Search for the cell housing the specified text and yield its [x, y] center coordinate. 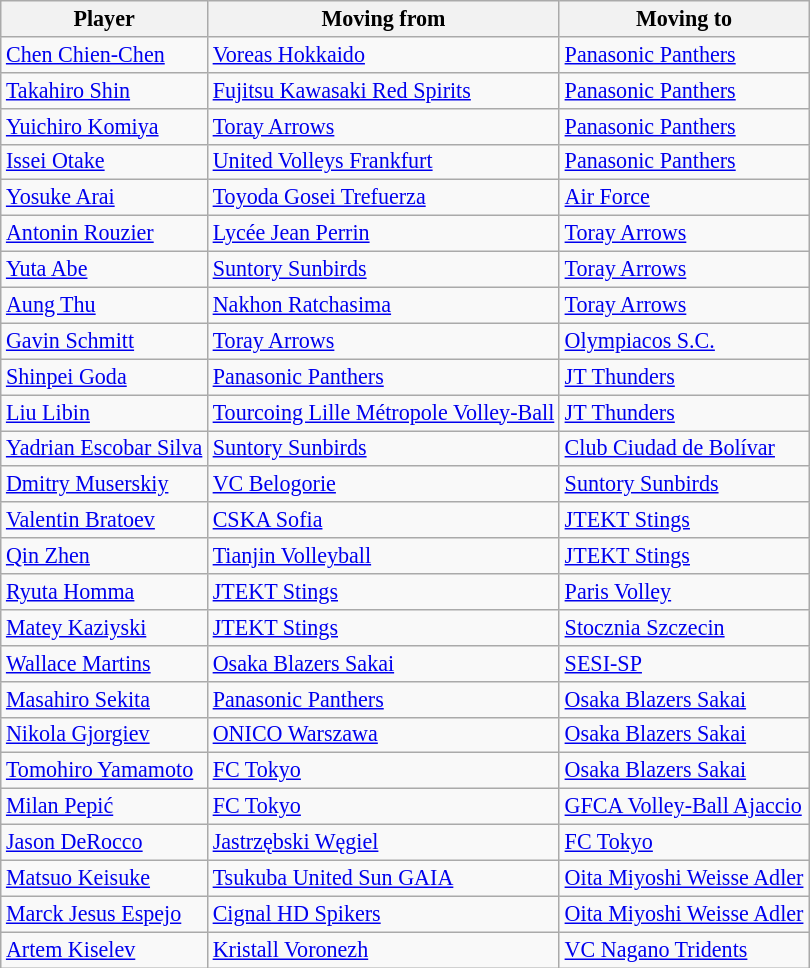
Stocznia Szczecin [684, 627]
Olympiacos S.C. [684, 341]
Club Ciudad de Bolívar [684, 448]
Yuichiro Komiya [104, 126]
SESI-SP [684, 663]
Masahiro Sekita [104, 699]
Ryuta Homma [104, 591]
Shinpei Goda [104, 377]
Paris Volley [684, 591]
GFCA Volley-Ball Ajaccio [684, 806]
Valentin Bratoev [104, 520]
VC Nagano Tridents [684, 950]
Liu Libin [104, 412]
Wallace Martins [104, 663]
Matey Kaziyski [104, 627]
CSKA Sofia [383, 520]
Yadrian Escobar Silva [104, 448]
Tomohiro Yamamoto [104, 771]
Marck Jesus Espejo [104, 914]
Cignal HD Spikers [383, 914]
ONICO Warszawa [383, 735]
Player [104, 18]
Tianjin Volleyball [383, 556]
Nikola Gjorgiev [104, 735]
Jastrzębski Węgiel [383, 842]
Fujitsu Kawasaki Red Spirits [383, 90]
Tsukuba United Sun GAIA [383, 878]
Issei Otake [104, 162]
Air Force [684, 198]
VC Belogorie [383, 484]
Lycée Jean Perrin [383, 233]
Matsuo Keisuke [104, 878]
Jason DeRocco [104, 842]
Yosuke Arai [104, 198]
Kristall Voronezh [383, 950]
Gavin Schmitt [104, 341]
Voreas Hokkaido [383, 54]
Nakhon Ratchasima [383, 305]
Antonin Rouzier [104, 233]
Tourcoing Lille Métropole Volley-Ball [383, 412]
Moving to [684, 18]
Dmitry Muserskiy [104, 484]
Milan Pepić [104, 806]
United Volleys Frankfurt [383, 162]
Aung Thu [104, 305]
Chen Chien-Chen [104, 54]
Moving from [383, 18]
Yuta Abe [104, 269]
Toyoda Gosei Trefuerza [383, 198]
Takahiro Shin [104, 90]
Artem Kiselev [104, 950]
Qin Zhen [104, 556]
